Identify which cell holds the provided text, then report its (x, y) central coordinate. 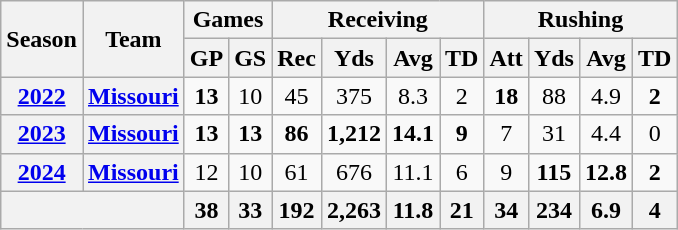
88 (554, 96)
115 (554, 172)
676 (354, 172)
1,212 (354, 134)
375 (354, 96)
2022 (42, 96)
6 (462, 172)
34 (506, 210)
12.8 (606, 172)
11.1 (412, 172)
61 (297, 172)
31 (554, 134)
234 (554, 210)
2024 (42, 172)
21 (462, 210)
4.9 (606, 96)
GS (250, 58)
86 (297, 134)
Att (506, 58)
7 (506, 134)
Rec (297, 58)
Games (228, 20)
Team (133, 39)
14.1 (412, 134)
2,263 (354, 210)
192 (297, 210)
0 (655, 134)
8.3 (412, 96)
45 (297, 96)
2023 (42, 134)
GP (206, 58)
33 (250, 210)
12 (206, 172)
38 (206, 210)
Rushing (580, 20)
18 (506, 96)
Receiving (378, 20)
4 (655, 210)
Season (42, 39)
11.8 (412, 210)
4.4 (606, 134)
6.9 (606, 210)
